Determine the [x, y] coordinate at the center of the cell enclosing the given text.  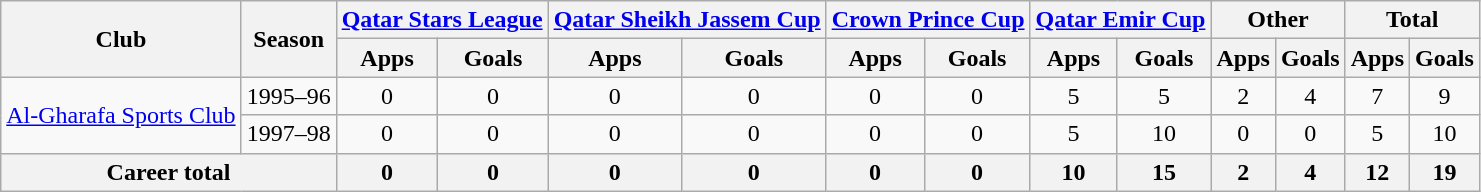
19 [1445, 172]
Other [1278, 20]
Career total [168, 172]
Qatar Stars League [442, 20]
Qatar Sheikh Jassem Cup [687, 20]
1997–98 [288, 134]
7 [1377, 96]
Club [121, 39]
Total [1412, 20]
1995–96 [288, 96]
Crown Prince Cup [928, 20]
15 [1164, 172]
Al-Gharafa Sports Club [121, 115]
Qatar Emir Cup [1120, 20]
Season [288, 39]
12 [1377, 172]
9 [1445, 96]
